Pinpoint the cell where the given text exists, returning its [X, Y] midpoint coordinate. 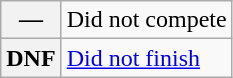
Did not compete [146, 20]
Did not finish [146, 58]
DNF [31, 58]
— [31, 20]
